Extract the (x, y) coordinate from the center of the cell holding the provided text.  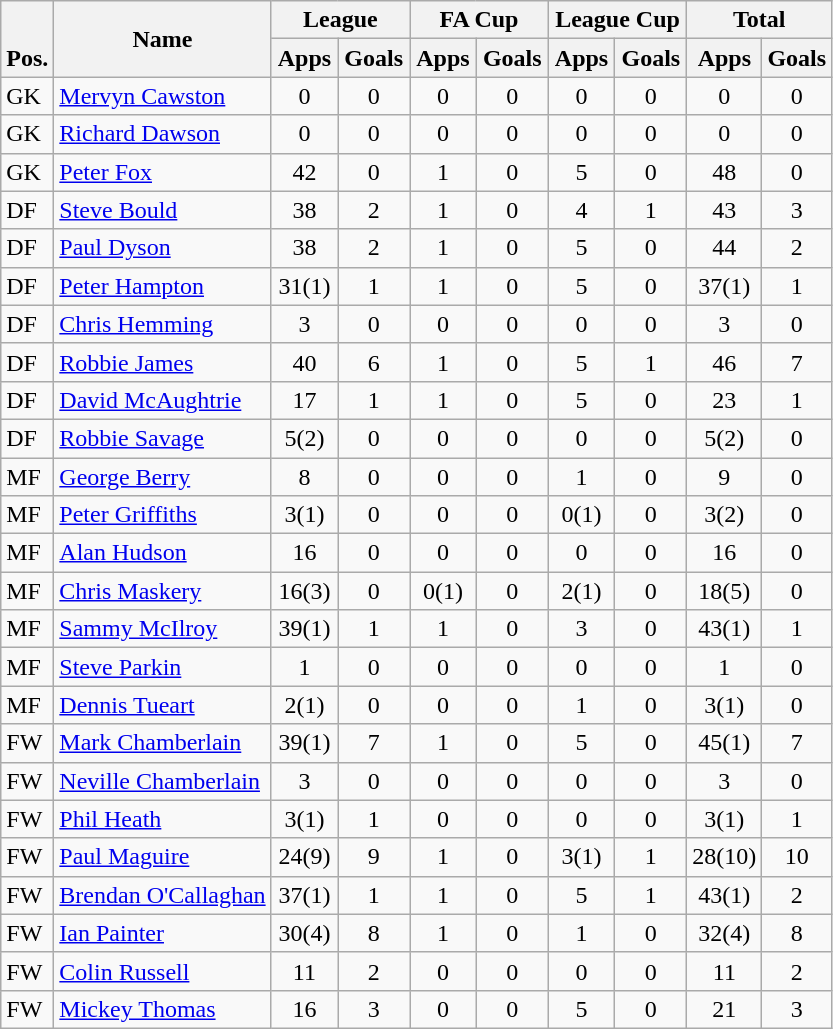
3(2) (724, 515)
16(3) (304, 591)
Steve Bould (162, 210)
Peter Fox (162, 172)
24(9) (304, 857)
FA Cup (480, 20)
Colin Russell (162, 971)
28(10) (724, 857)
Mickey Thomas (162, 1009)
45(1) (724, 743)
Pos. (28, 39)
Chris Hemming (162, 324)
17 (304, 400)
Richard Dawson (162, 134)
Sammy McIlroy (162, 629)
43 (724, 210)
Mark Chamberlain (162, 743)
Total (760, 20)
Ian Painter (162, 933)
Mervyn Cawston (162, 96)
18(5) (724, 591)
Steve Parkin (162, 667)
League (340, 20)
Brendan O'Callaghan (162, 895)
Name (162, 39)
42 (304, 172)
46 (724, 362)
21 (724, 1009)
Paul Dyson (162, 248)
Peter Hampton (162, 286)
40 (304, 362)
32(4) (724, 933)
48 (724, 172)
Robbie James (162, 362)
Paul Maguire (162, 857)
David McAughtrie (162, 400)
Neville Chamberlain (162, 781)
6 (374, 362)
Dennis Tueart (162, 705)
League Cup (618, 20)
30(4) (304, 933)
10 (797, 857)
31(1) (304, 286)
44 (724, 248)
23 (724, 400)
Robbie Savage (162, 438)
Peter Griffiths (162, 515)
George Berry (162, 477)
Alan Hudson (162, 553)
Phil Heath (162, 819)
Chris Maskery (162, 591)
4 (582, 210)
